Locate the cell with the specified text and output its [x, y] center coordinate. 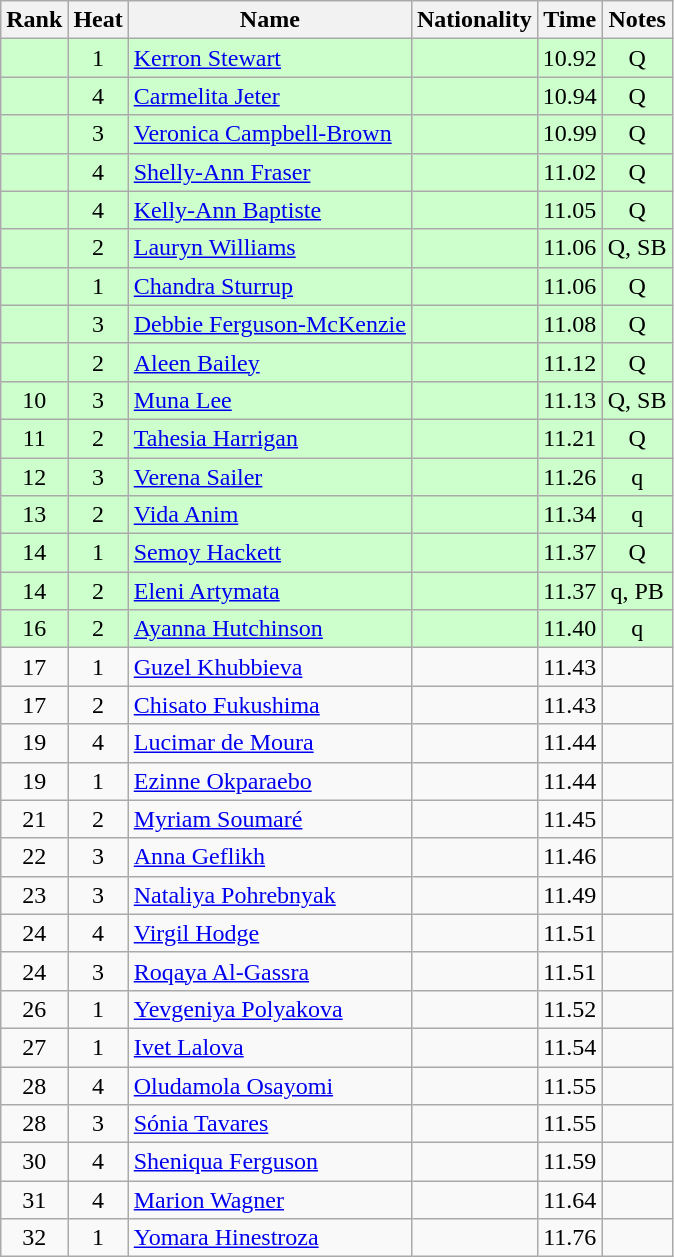
10 [34, 400]
Ivet Lalova [270, 1047]
11.26 [570, 477]
Semoy Hackett [270, 553]
Nationality [474, 20]
11.13 [570, 400]
13 [34, 515]
11.02 [570, 172]
11.34 [570, 515]
11.05 [570, 210]
Time [570, 20]
Kelly-Ann Baptiste [270, 210]
Marion Wagner [270, 1200]
32 [34, 1238]
27 [34, 1047]
11.59 [570, 1162]
Debbie Ferguson-McKenzie [270, 324]
11.08 [570, 324]
Notes [637, 20]
Sónia Tavares [270, 1124]
23 [34, 895]
Muna Lee [270, 400]
Verena Sailer [270, 477]
11.46 [570, 857]
Myriam Soumaré [270, 819]
Lucimar de Moura [270, 743]
Yomara Hinestroza [270, 1238]
Heat [98, 20]
11.49 [570, 895]
Veronica Campbell-Brown [270, 134]
Kerron Stewart [270, 58]
Tahesia Harrigan [270, 438]
Eleni Artymata [270, 591]
Oludamola Osayomi [270, 1085]
Rank [34, 20]
10.92 [570, 58]
Chisato Fukushima [270, 705]
Shelly-Ann Fraser [270, 172]
11.21 [570, 438]
11.52 [570, 1009]
30 [34, 1162]
Chandra Sturrup [270, 286]
11.54 [570, 1047]
11.45 [570, 819]
12 [34, 477]
11.76 [570, 1238]
21 [34, 819]
11.12 [570, 362]
Virgil Hodge [270, 933]
Roqaya Al-Gassra [270, 971]
Guzel Khubbieva [270, 667]
11 [34, 438]
Aleen Bailey [270, 362]
11.64 [570, 1200]
26 [34, 1009]
31 [34, 1200]
Vida Anim [270, 515]
Yevgeniya Polyakova [270, 1009]
11.40 [570, 629]
Lauryn Williams [270, 248]
Ezinne Okparaebo [270, 781]
q, PB [637, 591]
10.99 [570, 134]
Anna Geflikh [270, 857]
Carmelita Jeter [270, 96]
10.94 [570, 96]
16 [34, 629]
Name [270, 20]
22 [34, 857]
Sheniqua Ferguson [270, 1162]
Nataliya Pohrebnyak [270, 895]
Ayanna Hutchinson [270, 629]
